Output the (x, y) coordinate of the center of the cell containing the given text.  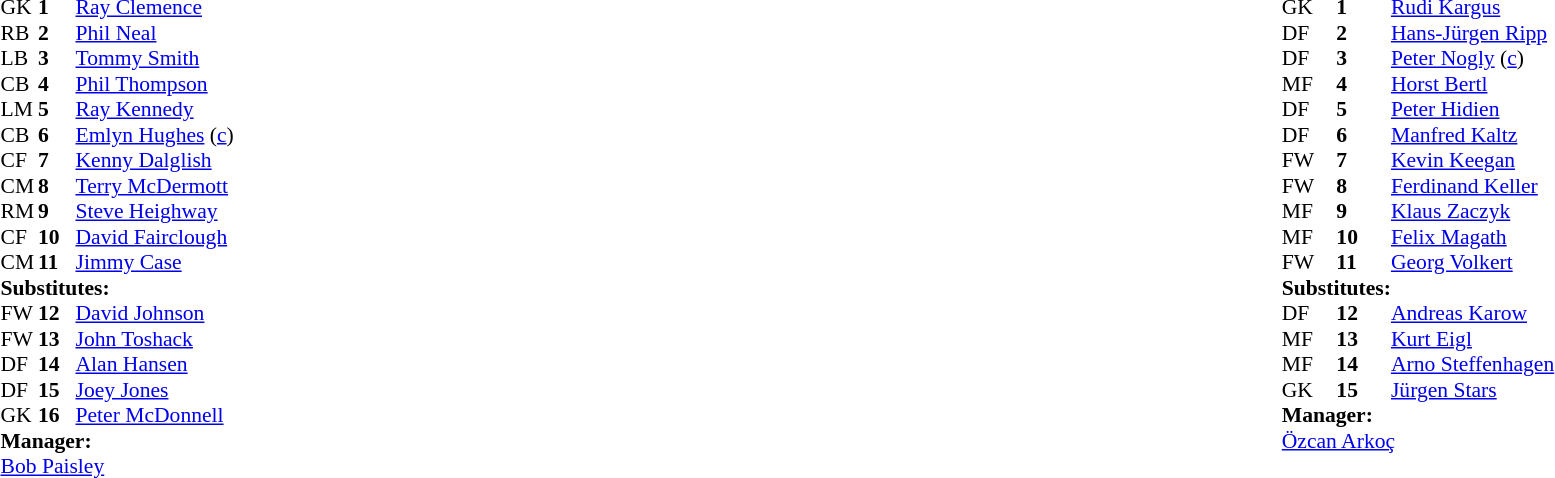
Ray Kennedy (155, 109)
Steve Heighway (155, 211)
David Fairclough (155, 237)
Hans-Jürgen Ripp (1472, 33)
Klaus Zaczyk (1472, 211)
Peter Hidien (1472, 109)
Ferdinand Keller (1472, 186)
Tommy Smith (155, 59)
RM (19, 211)
Emlyn Hughes (c) (155, 135)
Kenny Dalglish (155, 161)
John Toshack (155, 339)
LM (19, 109)
Arno Steffenhagen (1472, 365)
Manfred Kaltz (1472, 135)
Joey Jones (155, 390)
Peter McDonnell (155, 415)
Andreas Karow (1472, 313)
Georg Volkert (1472, 263)
Peter Nogly (c) (1472, 59)
RB (19, 33)
Terry McDermott (155, 186)
Alan Hansen (155, 365)
Phil Neal (155, 33)
Kevin Keegan (1472, 161)
Jimmy Case (155, 263)
Phil Thompson (155, 84)
Felix Magath (1472, 237)
Özcan Arkoç (1418, 441)
Kurt Eigl (1472, 339)
Jürgen Stars (1472, 390)
David Johnson (155, 313)
16 (57, 415)
LB (19, 59)
Horst Bertl (1472, 84)
